From the cell containing the given text, extract its center point as [X, Y] coordinate. 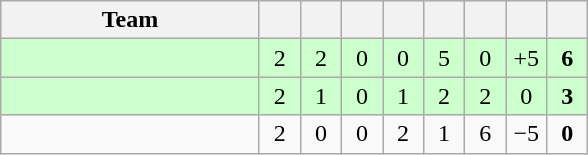
−5 [526, 134]
+5 [526, 58]
3 [568, 96]
5 [444, 58]
Team [130, 20]
